Detect which cell encompasses the target text, then output its [X, Y] center coordinate. 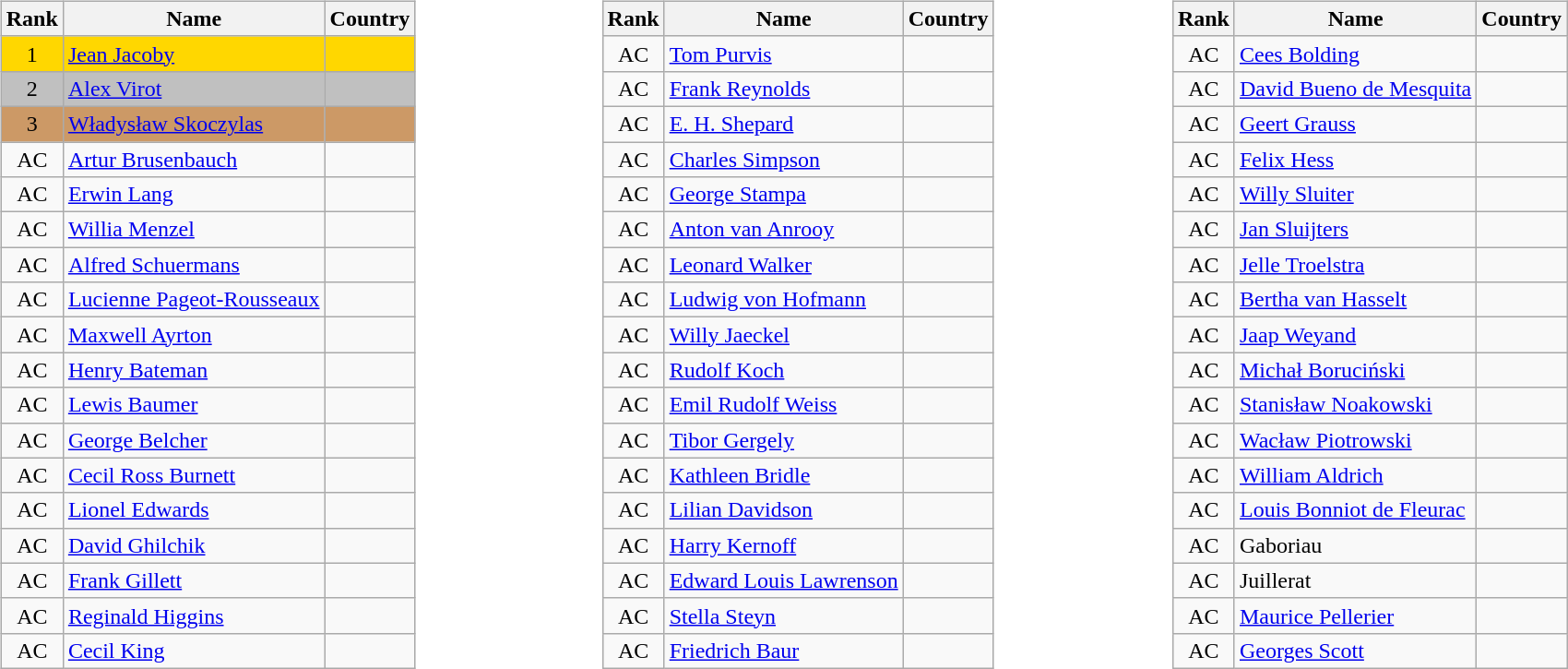
Reginald Higgins [194, 615]
Rudolf Koch [784, 370]
Lionel Edwards [194, 510]
Juillerat [1355, 580]
Jaap Weyand [1355, 335]
Leonard Walker [784, 265]
Edward Louis Lawrenson [784, 580]
Bertha van Hasselt [1355, 300]
Harry Kernoff [784, 545]
Erwin Lang [194, 195]
1 [31, 54]
Frank Reynolds [784, 89]
Jelle Troelstra [1355, 265]
William Aldrich [1355, 475]
Artur Brusenbauch [194, 160]
Felix Hess [1355, 160]
Willy Jaeckel [784, 335]
Louis Bonniot de Fleurac [1355, 510]
Maurice Pellerier [1355, 615]
Stella Steyn [784, 615]
Gaboriau [1355, 545]
Henry Bateman [194, 370]
Cees Bolding [1355, 54]
3 [31, 124]
Stanisław Noakowski [1355, 405]
Anton van Anrooy [784, 230]
Kathleen Bridle [784, 475]
Georges Scott [1355, 651]
Ludwig von Hofmann [784, 300]
Friedrich Baur [784, 651]
Willia Menzel [194, 230]
Władysław Skoczylas [194, 124]
Tibor Gergely [784, 440]
Tom Purvis [784, 54]
Alex Virot [194, 89]
George Stampa [784, 195]
Alfred Schuermans [194, 265]
Lilian Davidson [784, 510]
Emil Rudolf Weiss [784, 405]
Jean Jacoby [194, 54]
Frank Gillett [194, 580]
Michał Boruciński [1355, 370]
Cecil Ross Burnett [194, 475]
Lucienne Pageot-Rousseaux [194, 300]
Wacław Piotrowski [1355, 440]
2 [31, 89]
Geert Grauss [1355, 124]
E. H. Shepard [784, 124]
Maxwell Ayrton [194, 335]
George Belcher [194, 440]
Jan Sluijters [1355, 230]
Lewis Baumer [194, 405]
Willy Sluiter [1355, 195]
Charles Simpson [784, 160]
David Bueno de Mesquita [1355, 89]
Cecil King [194, 651]
David Ghilchik [194, 545]
